Extract the [X, Y] coordinate from the center of the cell holding the provided text.  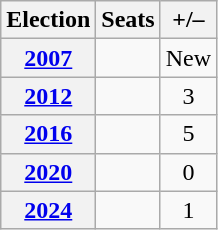
5 [188, 134]
0 [188, 172]
2007 [48, 58]
2024 [48, 210]
2016 [48, 134]
2020 [48, 172]
3 [188, 96]
New [188, 58]
2012 [48, 96]
Seats [128, 20]
Election [48, 20]
+/– [188, 20]
1 [188, 210]
